Determine the (X, Y) coordinate at the center of the cell enclosing the given text.  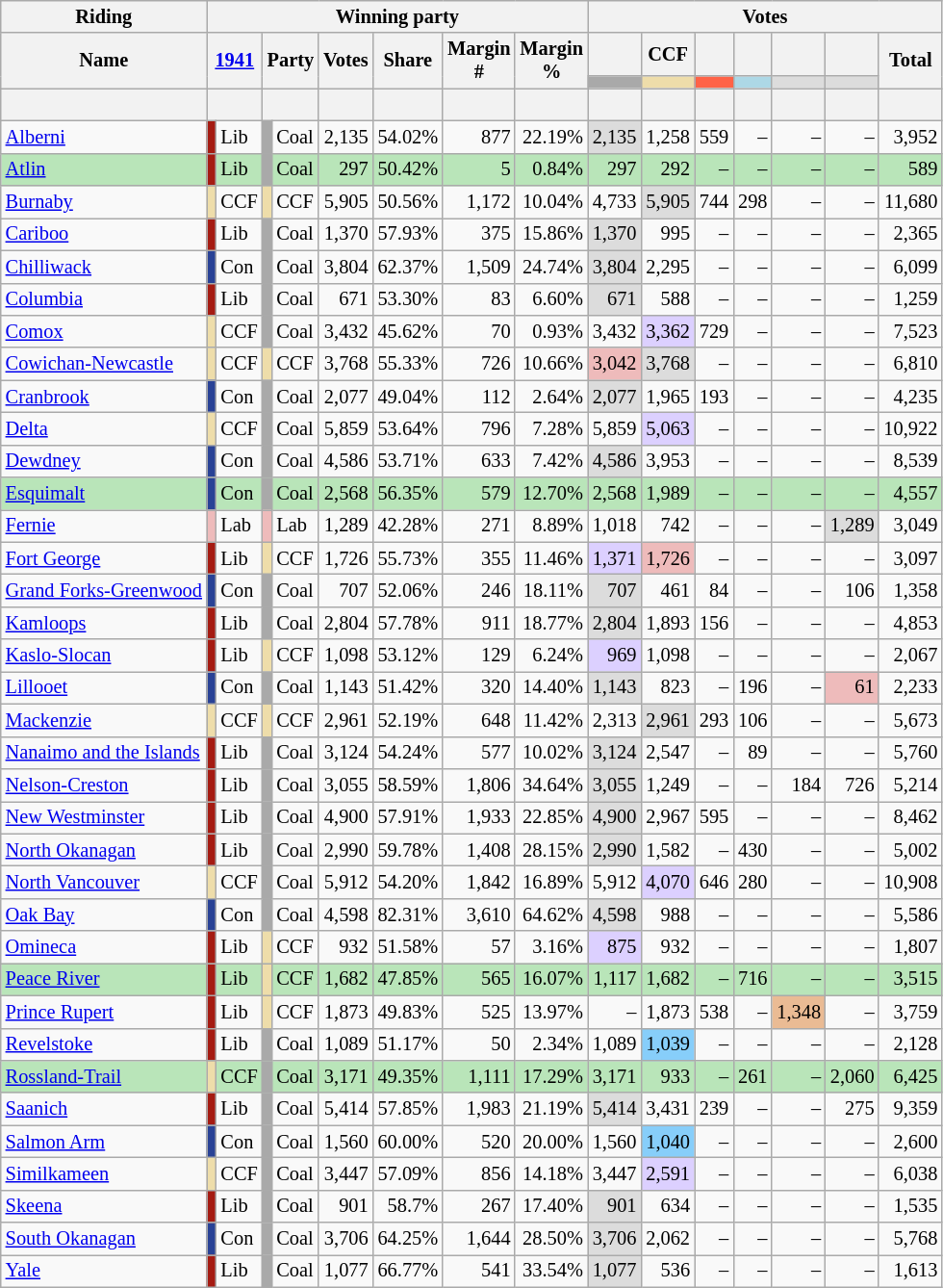
6,810 (910, 364)
13.97% (550, 1012)
South Okanagan (104, 1239)
298 (752, 202)
7,523 (910, 331)
53.12% (408, 656)
54.24% (408, 753)
634 (668, 1206)
52.19% (408, 720)
64.25% (408, 1239)
525 (479, 1012)
246 (479, 590)
42.28% (408, 526)
6.24% (550, 656)
15.86% (550, 234)
59.78% (408, 850)
4,733 (615, 202)
184 (799, 785)
1941 (235, 61)
856 (479, 1173)
1,018 (615, 526)
55.33% (408, 364)
11.46% (550, 558)
2.64% (550, 397)
12.70% (550, 494)
320 (479, 687)
Prince Rupert (104, 1012)
Oak Bay (104, 914)
7.28% (550, 428)
57.85% (408, 1109)
17.40% (550, 1206)
57.09% (408, 1173)
633 (479, 461)
53.30% (408, 299)
Mackenzie (104, 720)
933 (668, 1076)
988 (668, 914)
Fernie (104, 526)
11,680 (910, 202)
57.93% (408, 234)
6,038 (910, 1173)
Rossland-Trail (104, 1076)
Lillooet (104, 687)
Kamloops (104, 623)
Comox (104, 331)
3,362 (668, 331)
50 (479, 1044)
911 (479, 623)
56.35% (408, 494)
6.60% (550, 299)
1,258 (668, 137)
7.42% (550, 461)
156 (714, 623)
1,040 (668, 1142)
3,952 (910, 137)
49.35% (408, 1076)
796 (479, 428)
45.62% (408, 331)
10.04% (550, 202)
1,172 (479, 202)
1,371 (615, 558)
10,908 (910, 882)
3,953 (668, 461)
Alberni (104, 137)
4,557 (910, 494)
53.71% (408, 461)
3,515 (910, 979)
646 (714, 882)
Peace River (104, 979)
8,462 (910, 817)
577 (479, 753)
Columbia (104, 299)
21.19% (550, 1109)
Name (104, 61)
50.56% (408, 202)
3.16% (550, 947)
2,365 (910, 234)
2,547 (668, 753)
16.89% (550, 882)
North Okanagan (104, 850)
589 (910, 169)
129 (479, 656)
742 (668, 526)
54.20% (408, 882)
2,233 (910, 687)
1,807 (910, 947)
Total (910, 61)
2,060 (853, 1076)
3,431 (668, 1109)
2,600 (910, 1142)
82.31% (408, 914)
Winning party (397, 16)
1,965 (668, 397)
Cranbrook (104, 397)
33.54% (550, 1271)
54.02% (408, 137)
275 (853, 1109)
Salmon Arm (104, 1142)
877 (479, 137)
Burnaby (104, 202)
1,989 (668, 494)
New Westminster (104, 817)
1,582 (668, 850)
4,853 (910, 623)
Party (291, 61)
595 (714, 817)
5,002 (910, 850)
112 (479, 397)
Grand Forks-Greenwood (104, 590)
Dewdney (104, 461)
2,062 (668, 1239)
Cariboo (104, 234)
3,049 (910, 526)
5,768 (910, 1239)
588 (668, 299)
461 (668, 590)
1,348 (799, 1012)
1,842 (479, 882)
Share (408, 61)
16.07% (550, 979)
64.62% (550, 914)
1,535 (910, 1206)
716 (752, 979)
61 (853, 687)
1,111 (479, 1076)
559 (714, 137)
267 (479, 1206)
18.77% (550, 623)
28.15% (550, 850)
355 (479, 558)
239 (714, 1109)
51.17% (408, 1044)
2,128 (910, 1044)
51.42% (408, 687)
2,067 (910, 656)
Nanaimo and the Islands (104, 753)
3,610 (479, 914)
24.74% (550, 267)
969 (615, 656)
1,806 (479, 785)
1,117 (615, 979)
Cowichan-Newcastle (104, 364)
Similkameen (104, 1173)
2,313 (615, 720)
20.00% (550, 1142)
271 (479, 526)
10,922 (910, 428)
14.40% (550, 687)
Atlin (104, 169)
1,259 (910, 299)
Omineca (104, 947)
83 (479, 299)
Saanich (104, 1109)
22.85% (550, 817)
Yale (104, 1271)
3,097 (910, 558)
1,249 (668, 785)
60.00% (408, 1142)
2.34% (550, 1044)
50.42% (408, 169)
5,214 (910, 785)
6,425 (910, 1076)
1,644 (479, 1239)
52.06% (408, 590)
Nelson-Creston (104, 785)
1,893 (668, 623)
47.85% (408, 979)
53.64% (408, 428)
3,042 (615, 364)
1,613 (910, 1271)
5 (479, 169)
Delta (104, 428)
Fort George (104, 558)
5,760 (910, 753)
3,759 (910, 1012)
Chilliwack (104, 267)
8,539 (910, 461)
18.11% (550, 590)
261 (752, 1076)
579 (479, 494)
1,358 (910, 590)
538 (714, 1012)
Margin# (479, 61)
1,933 (479, 817)
Riding (104, 16)
4,070 (668, 882)
2,295 (668, 267)
58.59% (408, 785)
1,983 (479, 1109)
0.84% (550, 169)
28.50% (550, 1239)
Skeena (104, 1206)
51.58% (408, 947)
729 (714, 331)
4,235 (910, 397)
193 (714, 397)
14.18% (550, 1173)
1,408 (479, 850)
280 (752, 882)
565 (479, 979)
541 (479, 1271)
1,509 (479, 267)
430 (752, 850)
57.78% (408, 623)
5,586 (910, 914)
744 (714, 202)
57.91% (408, 817)
648 (479, 720)
55.73% (408, 558)
Revelstoke (104, 1044)
536 (668, 1271)
9,359 (910, 1109)
0.93% (550, 331)
62.37% (408, 267)
10.02% (550, 753)
49.83% (408, 1012)
70 (479, 331)
Margin% (550, 61)
84 (714, 590)
34.64% (550, 785)
375 (479, 234)
Esquimalt (104, 494)
10.66% (550, 364)
292 (668, 169)
2,591 (668, 1173)
1,039 (668, 1044)
11.42% (550, 720)
66.77% (408, 1271)
293 (714, 720)
5,673 (910, 720)
520 (479, 1142)
823 (668, 687)
49.04% (408, 397)
57 (479, 947)
995 (668, 234)
196 (752, 687)
22.19% (550, 137)
8.89% (550, 526)
6,099 (910, 267)
875 (615, 947)
5,063 (668, 428)
17.29% (550, 1076)
58.7% (408, 1206)
Kaslo-Slocan (104, 656)
89 (752, 753)
2,967 (668, 817)
North Vancouver (104, 882)
